For the text-containing cell, return its midpoint in [X, Y] coordinate format. 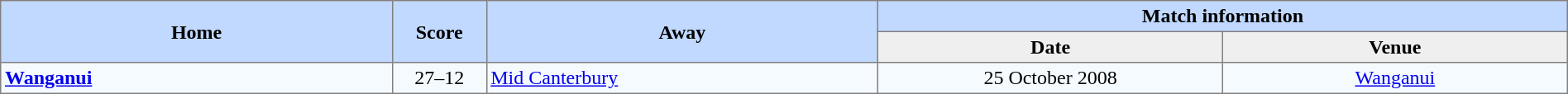
Venue [1394, 47]
Home [197, 31]
Match information [1223, 16]
27–12 [439, 78]
Away [682, 31]
25 October 2008 [1050, 78]
Mid Canterbury [682, 78]
Date [1050, 47]
Score [439, 31]
